Find where the given text appears and provide that cell's center as (X, Y) coordinate. 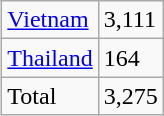
3,111 (130, 20)
164 (130, 58)
3,275 (130, 96)
Total (50, 96)
Vietnam (50, 20)
Thailand (50, 58)
